Extract the (X, Y) coordinate from the center of the cell holding the provided text.  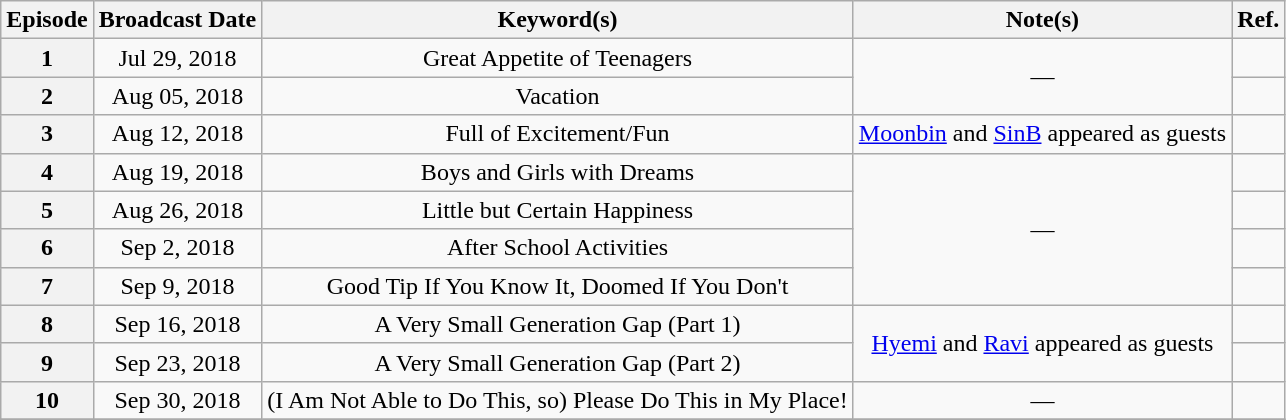
A Very Small Generation Gap (Part 1) (558, 324)
Sep 23, 2018 (178, 362)
Broadcast Date (178, 20)
Full of Excitement/Fun (558, 134)
Episode (47, 20)
Jul 29, 2018 (178, 58)
(I Am Not Able to Do This, so) Please Do This in My Place! (558, 400)
Aug 05, 2018 (178, 96)
Great Appetite of Teenagers (558, 58)
8 (47, 324)
Aug 12, 2018 (178, 134)
4 (47, 172)
Good Tip If You Know It, Doomed If You Don't (558, 286)
Sep 30, 2018 (178, 400)
6 (47, 248)
10 (47, 400)
Sep 2, 2018 (178, 248)
Aug 26, 2018 (178, 210)
Vacation (558, 96)
9 (47, 362)
Keyword(s) (558, 20)
Sep 16, 2018 (178, 324)
5 (47, 210)
7 (47, 286)
2 (47, 96)
1 (47, 58)
Boys and Girls with Dreams (558, 172)
Moonbin and SinB appeared as guests (1042, 134)
After School Activities (558, 248)
Sep 9, 2018 (178, 286)
Aug 19, 2018 (178, 172)
Note(s) (1042, 20)
3 (47, 134)
Hyemi and Ravi appeared as guests (1042, 343)
Little but Certain Happiness (558, 210)
A Very Small Generation Gap (Part 2) (558, 362)
Ref. (1258, 20)
